Detect which cell encompasses the target text, then output its [X, Y] center coordinate. 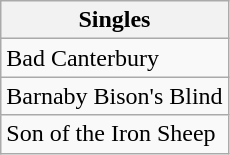
Son of the Iron Sheep [114, 134]
Barnaby Bison's Blind [114, 96]
Bad Canterbury [114, 58]
Singles [114, 20]
